Detect which cell encompasses the target text, then output its (X, Y) center coordinate. 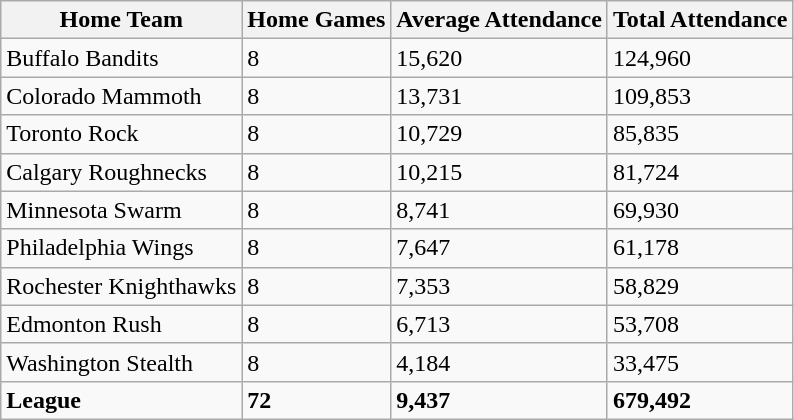
85,835 (700, 134)
Home Team (122, 20)
League (122, 400)
8,741 (500, 210)
Washington Stealth (122, 362)
Home Games (316, 20)
Average Attendance (500, 20)
Philadelphia Wings (122, 248)
58,829 (700, 286)
69,930 (700, 210)
679,492 (700, 400)
109,853 (700, 96)
Edmonton Rush (122, 324)
Colorado Mammoth (122, 96)
13,731 (500, 96)
72 (316, 400)
6,713 (500, 324)
33,475 (700, 362)
Buffalo Bandits (122, 58)
Total Attendance (700, 20)
53,708 (700, 324)
Minnesota Swarm (122, 210)
9,437 (500, 400)
Rochester Knighthawks (122, 286)
10,215 (500, 172)
81,724 (700, 172)
15,620 (500, 58)
10,729 (500, 134)
7,353 (500, 286)
4,184 (500, 362)
7,647 (500, 248)
124,960 (700, 58)
Toronto Rock (122, 134)
Calgary Roughnecks (122, 172)
61,178 (700, 248)
